Pinpoint the cell where the given text exists, returning its (x, y) midpoint coordinate. 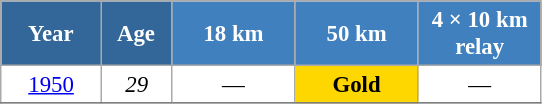
50 km (356, 34)
4 × 10 km relay (480, 34)
29 (136, 85)
Year (52, 34)
Age (136, 34)
Gold (356, 85)
18 km (234, 34)
1950 (52, 85)
